Extract the [x, y] coordinate from the center of the cell holding the provided text.  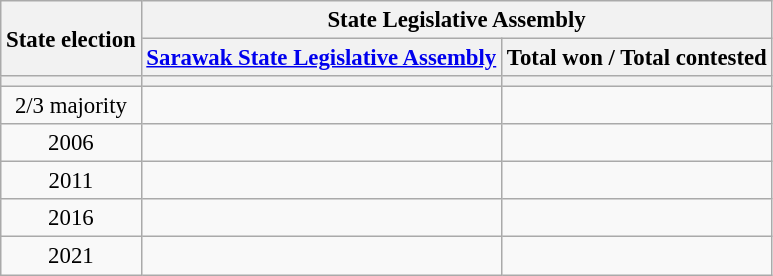
State Legislative Assembly [456, 20]
Sarawak State Legislative Assembly [322, 58]
2011 [71, 181]
State election [71, 38]
2021 [71, 256]
2016 [71, 219]
2006 [71, 143]
Total won / Total contested [638, 58]
2/3 majority [71, 106]
